Locate the cell with the specified text and output its (X, Y) center coordinate. 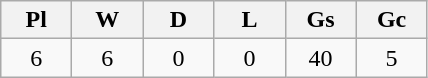
5 (392, 58)
L (250, 20)
Gs (320, 20)
40 (320, 58)
Pl (36, 20)
Gc (392, 20)
W (108, 20)
D (178, 20)
